Capture the cell that displays the provided text and extract its [X, Y] central coordinate. 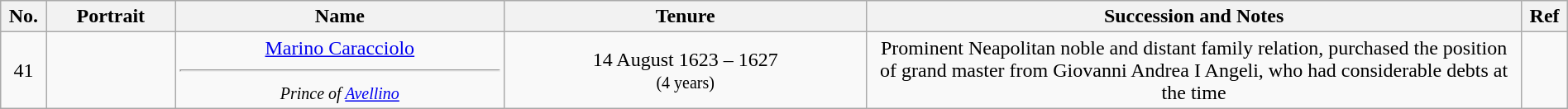
Portrait [111, 17]
14 August 1623 – 1627(4 years) [685, 70]
No. [23, 17]
Marino CaraccioloPrince of Avellino [340, 70]
Succession and Notes [1194, 17]
Tenure [685, 17]
Ref [1545, 17]
Name [340, 17]
41 [23, 70]
